Find where the given text appears and provide that cell's center as [x, y] coordinate. 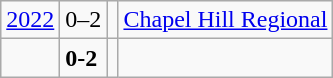
2022 [30, 20]
0-2 [84, 58]
0–2 [84, 20]
Chapel Hill Regional [226, 20]
